Determine the (X, Y) coordinate at the center of the cell enclosing the given text.  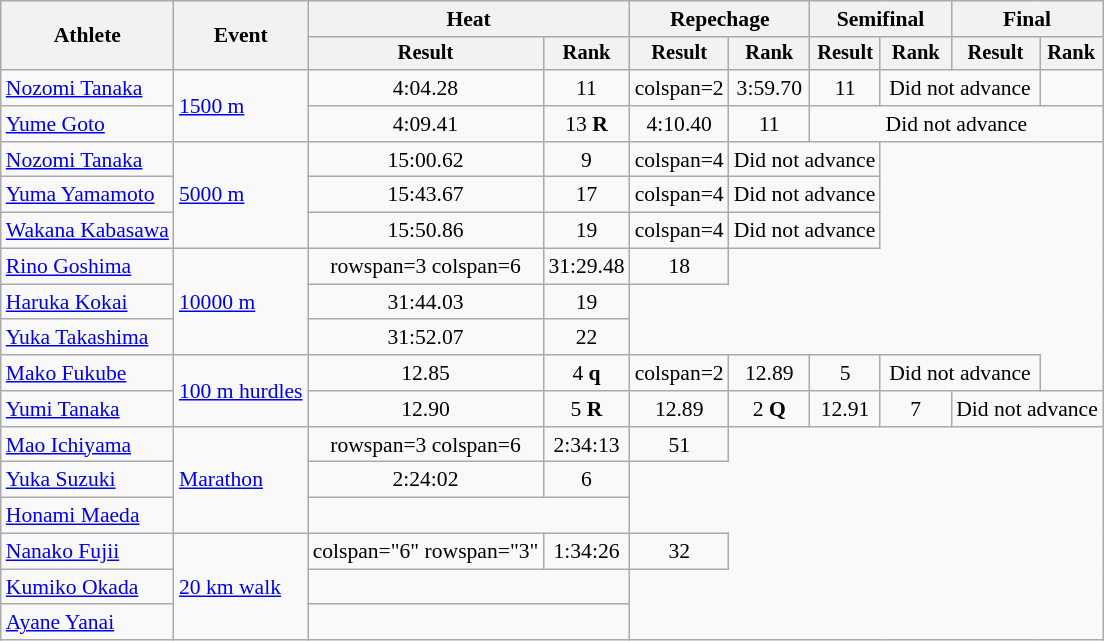
31:44.03 (426, 302)
31:29.48 (586, 267)
5000 m (241, 196)
12.91 (845, 409)
10000 m (241, 302)
Nanako Fujii (88, 552)
15:50.86 (426, 231)
51 (680, 445)
6 (586, 480)
31:52.07 (426, 338)
2 Q (770, 409)
3:59.70 (770, 88)
Yumi Tanaka (88, 409)
Ayane Yanai (88, 623)
Repechage (720, 19)
7 (916, 409)
20 km walk (241, 588)
12.90 (426, 409)
5 (845, 373)
9 (586, 160)
4:04.28 (426, 88)
Mao Ichiyama (88, 445)
15:43.67 (426, 195)
4:09.41 (426, 124)
Yuma Yamamoto (88, 195)
100 m hurdles (241, 390)
Final (1027, 19)
32 (680, 552)
Honami Maeda (88, 516)
Heat (469, 19)
17 (586, 195)
1500 m (241, 106)
4 q (586, 373)
Wakana Kabasawa (88, 231)
2:34:13 (586, 445)
Athlete (88, 36)
Mako Fukube (88, 373)
colspan="6" rowspan="3" (426, 552)
Yuka Takashima (88, 338)
22 (586, 338)
Kumiko Okada (88, 587)
15:00.62 (426, 160)
12.85 (426, 373)
Yume Goto (88, 124)
18 (680, 267)
Yuka Suzuki (88, 480)
Haruka Kokai (88, 302)
2:24:02 (426, 480)
Rino Goshima (88, 267)
Semifinal (880, 19)
Marathon (241, 480)
1:34:26 (586, 552)
4:10.40 (680, 124)
Event (241, 36)
5 R (586, 409)
13 R (586, 124)
